Return the [x, y] coordinate for the center point of the cell that contains the specified text.  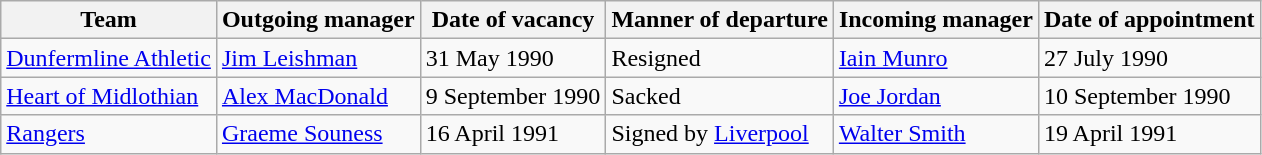
31 May 1990 [513, 58]
Joe Jordan [936, 96]
Manner of departure [720, 20]
Resigned [720, 58]
Sacked [720, 96]
Jim Leishman [318, 58]
Signed by Liverpool [720, 134]
Date of vacancy [513, 20]
Outgoing manager [318, 20]
Heart of Midlothian [109, 96]
19 April 1991 [1149, 134]
Graeme Souness [318, 134]
27 July 1990 [1149, 58]
9 September 1990 [513, 96]
Alex MacDonald [318, 96]
Rangers [109, 134]
10 September 1990 [1149, 96]
Incoming manager [936, 20]
Date of appointment [1149, 20]
Walter Smith [936, 134]
Dunfermline Athletic [109, 58]
Iain Munro [936, 58]
16 April 1991 [513, 134]
Team [109, 20]
